Scan for the cell matching the given text and deliver its [x, y] coordinate at center. 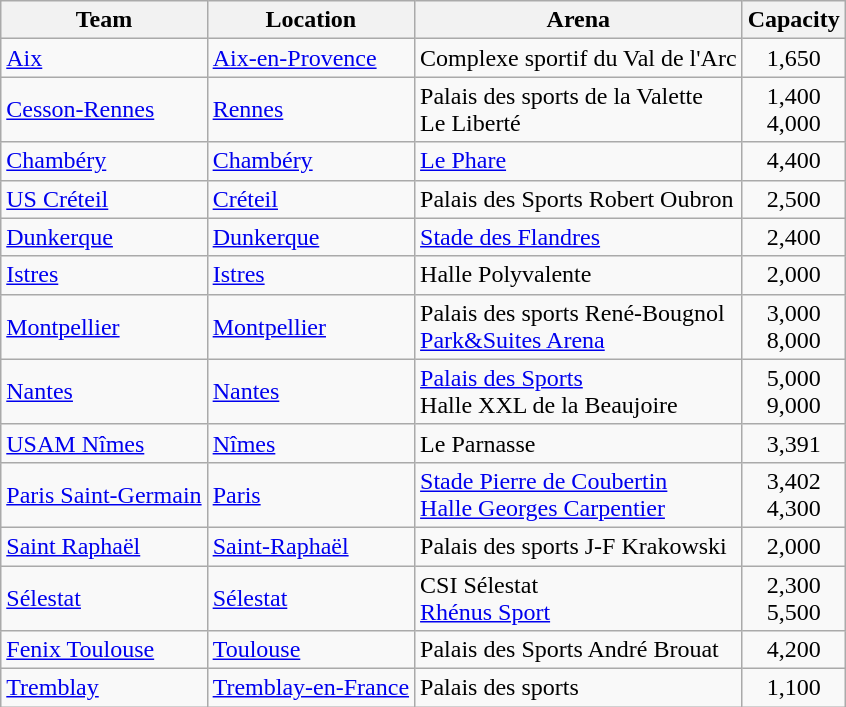
Nîmes [310, 443]
Palais des sports [579, 688]
Arena [579, 20]
2,400 [794, 237]
3,000 8,000 [794, 326]
Palais des sports René-BougnolPark&Suites Arena [579, 326]
Palais des sports J-F Krakowski [579, 546]
Complexe sportif du Val de l'Arc [579, 58]
Fenix Toulouse [104, 650]
1,650 [794, 58]
Palais des sports de la ValetteLe Liberté [579, 110]
Palais des Sports Robert Oubron [579, 199]
Créteil [310, 199]
Paris Saint-Germain [104, 494]
CSI SélestatRhénus Sport [579, 598]
US Créteil [104, 199]
3,391 [794, 443]
Stade Pierre de CoubertinHalle Georges Carpentier [579, 494]
Aix [104, 58]
Location [310, 20]
4,200 [794, 650]
Saint-Raphaël [310, 546]
Stade des Flandres [579, 237]
4,400 [794, 161]
Le Parnasse [579, 443]
1,100 [794, 688]
Toulouse [310, 650]
Aix-en-Provence [310, 58]
Paris [310, 494]
Cesson-Rennes [104, 110]
Tremblay [104, 688]
Palais des Sports André Brouat [579, 650]
Capacity [794, 20]
1,400 4,000 [794, 110]
Palais des SportsHalle XXL de la Beaujoire [579, 392]
Le Phare [579, 161]
Saint Raphaël [104, 546]
5,000 9,000 [794, 392]
Rennes [310, 110]
USAM Nîmes [104, 443]
3,402 4,300 [794, 494]
Tremblay-en-France [310, 688]
2,500 [794, 199]
Halle Polyvalente [579, 275]
2,300 5,500 [794, 598]
Team [104, 20]
